Output the [X, Y] coordinate of the center of the cell containing the given text.  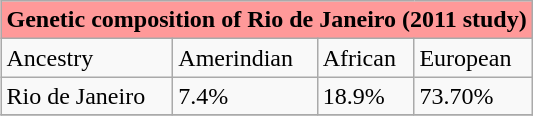
Amerindian [245, 58]
Genetic composition of Rio de Janeiro (2011 study) [266, 20]
7.4% [245, 96]
73.70% [473, 96]
European [473, 58]
Rio de Janeiro [87, 96]
African [366, 58]
18.9% [366, 96]
Ancestry [87, 58]
